Search for the cell housing the specified text and yield its [X, Y] center coordinate. 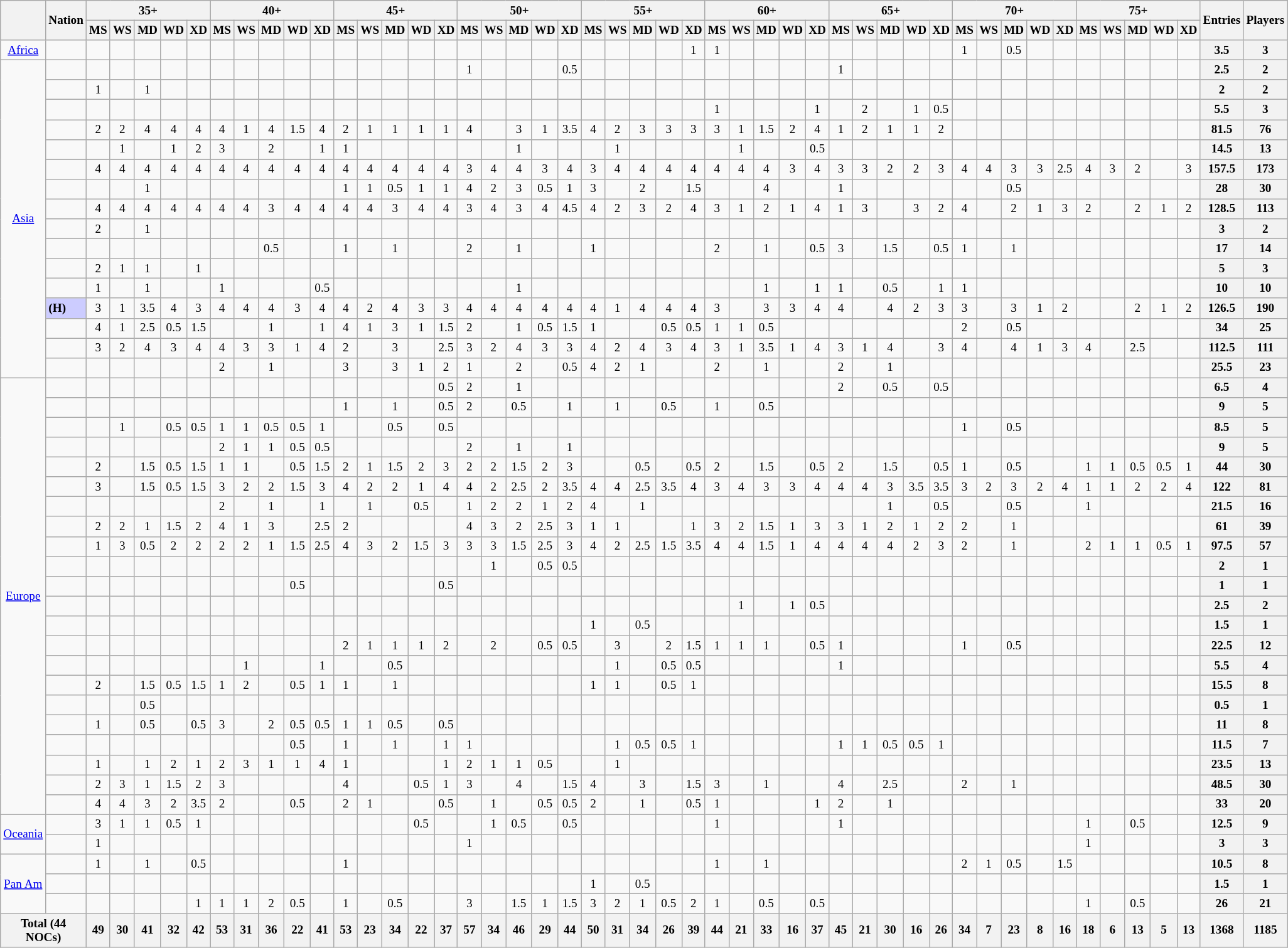
1368 [1221, 930]
46 [518, 930]
173 [1265, 169]
111 [1265, 348]
6 [1112, 930]
42 [198, 930]
25.5 [1221, 368]
45+ [395, 11]
6.5 [1221, 388]
48.5 [1221, 785]
122 [1221, 487]
Nation [67, 20]
(H) [67, 308]
28 [1221, 189]
65+ [890, 11]
12 [1265, 646]
97.5 [1221, 546]
36 [271, 930]
60+ [767, 11]
Africa [23, 50]
Asia [23, 218]
Oceania [23, 834]
35+ [148, 11]
49 [98, 930]
25 [1265, 328]
21.5 [1221, 507]
157.5 [1221, 169]
17 [1221, 248]
50 [593, 930]
Entries [1221, 20]
55+ [643, 11]
20 [1265, 804]
11.5 [1221, 745]
18 [1088, 930]
Total (44 NOCs) [44, 930]
4.5 [570, 209]
10.5 [1221, 864]
15.5 [1221, 685]
23.5 [1221, 765]
32 [173, 930]
113 [1265, 209]
40+ [272, 11]
14.5 [1221, 149]
75+ [1139, 11]
126.5 [1221, 308]
1185 [1265, 930]
190 [1265, 308]
Players [1265, 20]
22.5 [1221, 646]
76 [1265, 129]
70+ [1014, 11]
8.5 [1221, 427]
112.5 [1221, 348]
11 [1221, 725]
29 [545, 930]
12.5 [1221, 824]
81 [1265, 487]
50+ [520, 11]
128.5 [1221, 209]
45 [840, 930]
81.5 [1221, 129]
Europe [23, 596]
Pan Am [23, 883]
61 [1221, 526]
14 [1265, 248]
